Output the (x, y) coordinate of the center of the cell containing the given text.  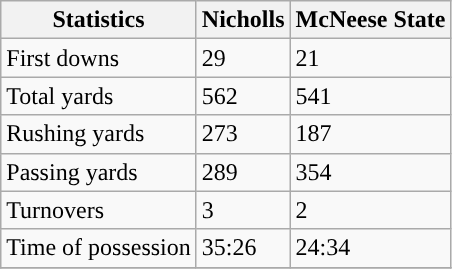
21 (370, 58)
289 (243, 172)
35:26 (243, 248)
Rushing yards (99, 134)
273 (243, 134)
2 (370, 210)
First downs (99, 58)
Nicholls (243, 20)
Statistics (99, 20)
McNeese State (370, 20)
541 (370, 96)
3 (243, 210)
562 (243, 96)
187 (370, 134)
Time of possession (99, 248)
354 (370, 172)
Passing yards (99, 172)
24:34 (370, 248)
29 (243, 58)
Turnovers (99, 210)
Total yards (99, 96)
